Search for the cell housing the specified text and yield its (X, Y) center coordinate. 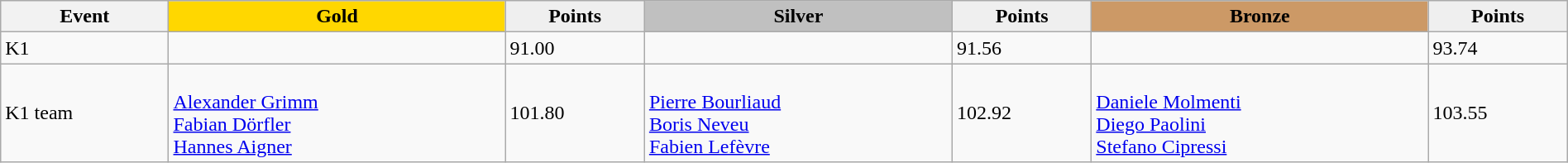
101.80 (575, 113)
91.00 (575, 48)
Daniele MolmentiDiego PaoliniStefano Cipressi (1260, 113)
Pierre BourliaudBoris NeveuFabien Lefèvre (798, 113)
K1 (84, 48)
Silver (798, 17)
Gold (337, 17)
K1 team (84, 113)
93.74 (1498, 48)
Event (84, 17)
91.56 (1021, 48)
103.55 (1498, 113)
Bronze (1260, 17)
102.92 (1021, 113)
Alexander GrimmFabian DörflerHannes Aigner (337, 113)
